Find where the given text appears and provide that cell's center as [x, y] coordinate. 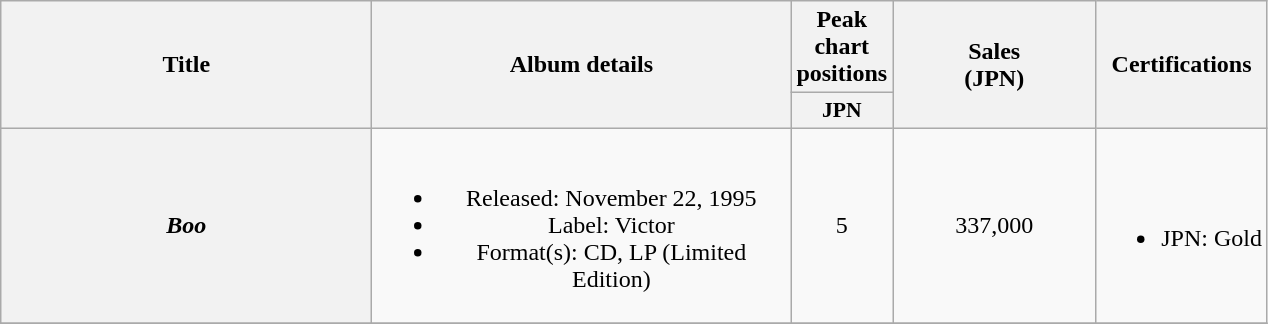
Title [186, 65]
Certifications [1182, 65]
337,000 [994, 225]
JPN [842, 111]
Album details [582, 65]
5 [842, 225]
Released: November 22, 1995Label: VictorFormat(s): CD, LP (Limited Edition) [582, 225]
Sales(JPN) [994, 65]
JPN: Gold [1182, 225]
Peak chart positions [842, 47]
Boo [186, 225]
